Extract the (X, Y) coordinate from the center of the cell holding the provided text.  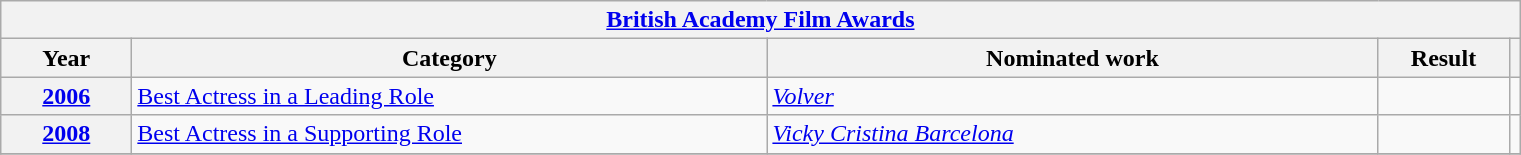
2008 (66, 134)
Best Actress in a Supporting Role (450, 134)
Nominated work (1072, 58)
Result (1444, 58)
Year (66, 58)
2006 (66, 96)
Vicky Cristina Barcelona (1072, 134)
Best Actress in a Leading Role (450, 96)
Volver (1072, 96)
Category (450, 58)
British Academy Film Awards (760, 20)
